Extract the (x, y) coordinate from the center of the cell holding the provided text.  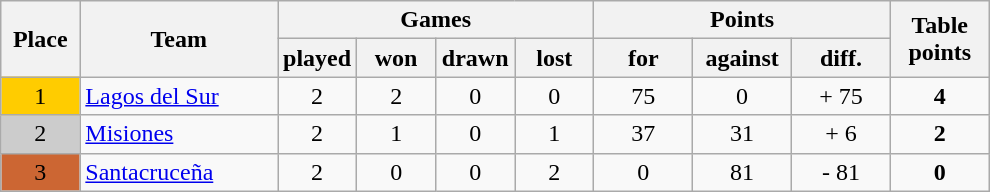
3 (40, 172)
37 (644, 134)
against (742, 58)
Place (40, 39)
played (318, 58)
diff. (842, 58)
- 81 (842, 172)
31 (742, 134)
Points (742, 20)
81 (742, 172)
Santacruceña (179, 172)
drawn (476, 58)
+ 6 (842, 134)
+ 75 (842, 96)
Team (179, 39)
Lagos del Sur (179, 96)
lost (554, 58)
4 (940, 96)
for (644, 58)
Games (436, 20)
Tablepoints (940, 39)
Misiones (179, 134)
75 (644, 96)
won (396, 58)
